Search for the cell housing the specified text and yield its (X, Y) center coordinate. 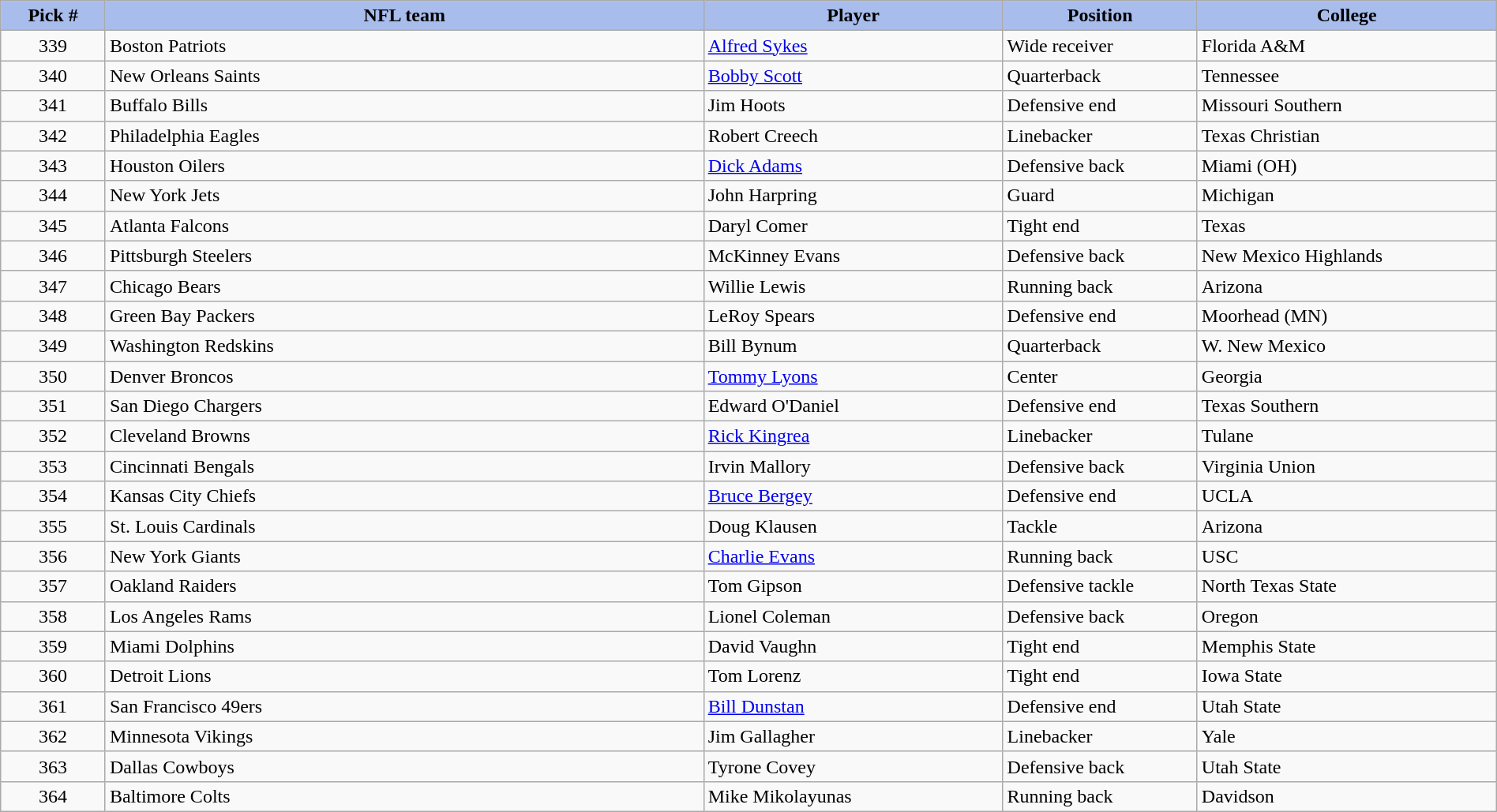
Cincinnati Bengals (404, 466)
Jim Hoots (853, 106)
344 (54, 196)
Atlanta Falcons (404, 226)
Iowa State (1347, 676)
College (1347, 16)
358 (54, 616)
New York Jets (404, 196)
350 (54, 376)
Kansas City Chiefs (404, 496)
Memphis State (1347, 646)
356 (54, 556)
Minnesota Vikings (404, 736)
Tulane (1347, 436)
Philadelphia Eagles (404, 136)
Florida A&M (1347, 46)
San Francisco 49ers (404, 706)
Bobby Scott (853, 76)
Yale (1347, 736)
Tommy Lyons (853, 376)
348 (54, 316)
New Mexico Highlands (1347, 256)
363 (54, 766)
David Vaughn (853, 646)
354 (54, 496)
345 (54, 226)
Defensive tackle (1100, 586)
Moorhead (MN) (1347, 316)
Dallas Cowboys (404, 766)
NFL team (404, 16)
359 (54, 646)
Mike Mikolayunas (853, 796)
Lionel Coleman (853, 616)
Tom Lorenz (853, 676)
341 (54, 106)
Denver Broncos (404, 376)
357 (54, 586)
San Diego Chargers (404, 406)
347 (54, 286)
Position (1100, 16)
362 (54, 736)
Willie Lewis (853, 286)
Oakland Raiders (404, 586)
351 (54, 406)
Texas Christian (1347, 136)
352 (54, 436)
Oregon (1347, 616)
Georgia (1347, 376)
LeRoy Spears (853, 316)
361 (54, 706)
UCLA (1347, 496)
Boston Patriots (404, 46)
Pittsburgh Steelers (404, 256)
Tyrone Covey (853, 766)
Green Bay Packers (404, 316)
364 (54, 796)
Center (1100, 376)
Miami Dolphins (404, 646)
Dick Adams (853, 166)
Michigan (1347, 196)
Daryl Comer (853, 226)
Texas Southern (1347, 406)
Washington Redskins (404, 346)
Robert Creech (853, 136)
Missouri Southern (1347, 106)
Guard (1100, 196)
Miami (OH) (1347, 166)
Virginia Union (1347, 466)
Tackle (1100, 526)
Chicago Bears (404, 286)
W. New Mexico (1347, 346)
Tennessee (1347, 76)
355 (54, 526)
Bruce Bergey (853, 496)
353 (54, 466)
Irvin Mallory (853, 466)
Houston Oilers (404, 166)
Detroit Lions (404, 676)
339 (54, 46)
Player (853, 16)
Bill Bynum (853, 346)
346 (54, 256)
Rick Kingrea (853, 436)
Texas (1347, 226)
Alfred Sykes (853, 46)
Charlie Evans (853, 556)
Wide receiver (1100, 46)
McKinney Evans (853, 256)
North Texas State (1347, 586)
USC (1347, 556)
Baltimore Colts (404, 796)
John Harpring (853, 196)
New York Giants (404, 556)
360 (54, 676)
Pick # (54, 16)
340 (54, 76)
342 (54, 136)
349 (54, 346)
Tom Gipson (853, 586)
343 (54, 166)
Bill Dunstan (853, 706)
St. Louis Cardinals (404, 526)
Buffalo Bills (404, 106)
Doug Klausen (853, 526)
Davidson (1347, 796)
Edward O'Daniel (853, 406)
Cleveland Browns (404, 436)
New Orleans Saints (404, 76)
Jim Gallagher (853, 736)
Los Angeles Rams (404, 616)
